Return the [X, Y] coordinate for the center point of the cell that contains the specified text.  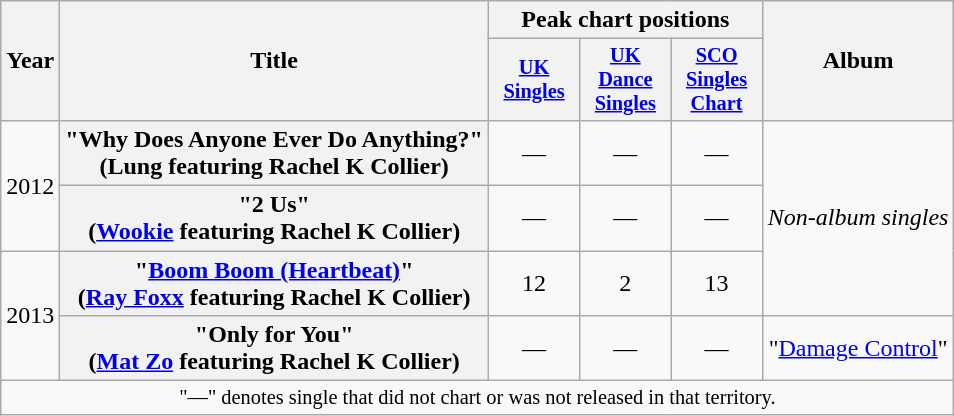
Title [274, 61]
"Damage Control" [858, 348]
"2 Us"(Wookie featuring Rachel K Collier) [274, 218]
"Why Does Anyone Ever Do Anything?"(Lung featuring Rachel K Collier) [274, 152]
2012 [30, 185]
Peak chart positions [625, 20]
12 [534, 284]
UK Singles [534, 80]
"Boom Boom (Heartbeat)"(Ray Foxx featuring Rachel K Collier) [274, 284]
2013 [30, 316]
2 [626, 284]
"Only for You"(Mat Zo featuring Rachel K Collier) [274, 348]
UK Dance Singles [626, 80]
Album [858, 61]
13 [716, 284]
SCO Singles Chart [716, 80]
"—" denotes single that did not chart or was not released in that territory. [478, 398]
Non-album singles [858, 218]
Year [30, 61]
